For the text-containing cell, return its midpoint in (X, Y) coordinate format. 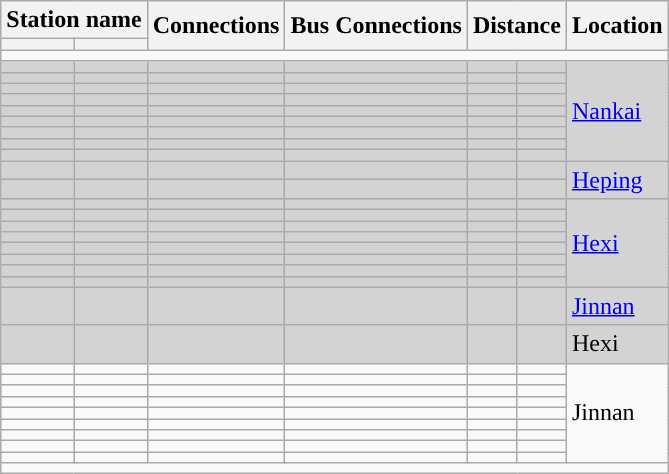
Nankai (617, 111)
Heping (617, 179)
Distance (516, 26)
Location (617, 26)
Station name (74, 20)
Connections (216, 26)
Bus Connections (376, 26)
